Identify which cell holds the provided text, then report its [x, y] central coordinate. 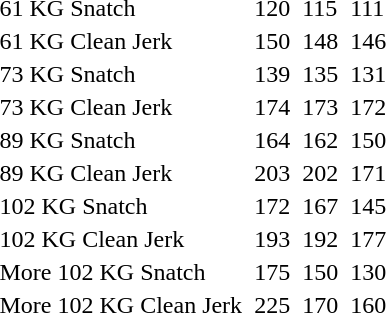
164 [272, 140]
139 [272, 74]
162 [320, 140]
203 [272, 173]
172 [272, 206]
192 [320, 239]
193 [272, 239]
167 [320, 206]
173 [320, 107]
175 [272, 272]
135 [320, 74]
148 [320, 41]
174 [272, 107]
202 [320, 173]
